From the cell containing the given text, extract its center point as (X, Y) coordinate. 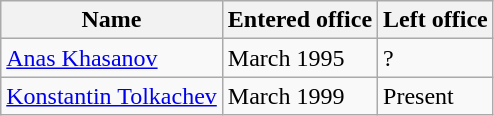
March 1999 (300, 96)
Left office (436, 20)
Konstantin Tolkachev (112, 96)
Present (436, 96)
Name (112, 20)
? (436, 58)
March 1995 (300, 58)
Entered office (300, 20)
Anas Khasanov (112, 58)
